Identify which cell holds the provided text, then report its (X, Y) central coordinate. 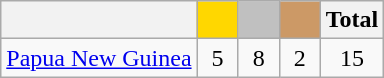
Papua New Guinea (99, 58)
Total (352, 20)
5 (218, 58)
8 (258, 58)
2 (300, 58)
15 (352, 58)
